Identify which cell holds the provided text, then report its (X, Y) central coordinate. 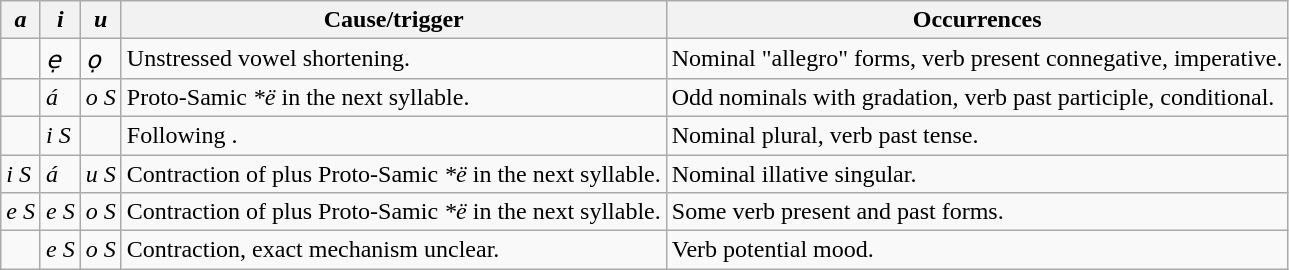
u (100, 20)
u S (100, 173)
Verb potential mood. (977, 250)
Unstressed vowel shortening. (394, 59)
Nominal "allegro" forms, verb present connegative, imperative. (977, 59)
Contraction, exact mechanism unclear. (394, 250)
ẹ (60, 59)
Odd nominals with gradation, verb past participle, conditional. (977, 97)
i (60, 20)
Cause/trigger (394, 20)
Occurrences (977, 20)
Nominal illative singular. (977, 173)
ọ (100, 59)
Following . (394, 135)
Proto-Samic *ë in the next syllable. (394, 97)
Some verb present and past forms. (977, 212)
a (21, 20)
Nominal plural, verb past tense. (977, 135)
